Output the [x, y] coordinate of the center of the cell containing the given text.  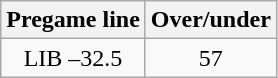
Pregame line [74, 20]
Over/under [210, 20]
LIB –32.5 [74, 58]
57 [210, 58]
